Find where the given text appears and provide that cell's center as [X, Y] coordinate. 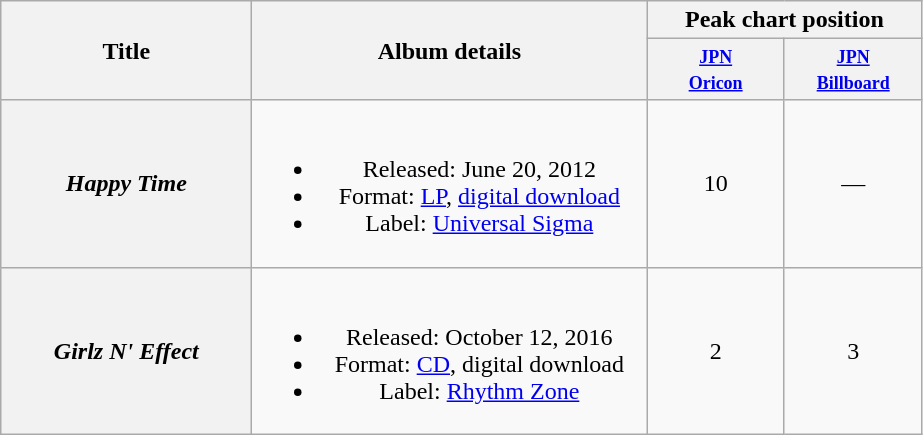
Album details [450, 50]
10 [716, 184]
JPNBillboard [853, 70]
Peak chart position [784, 20]
Released: October 12, 2016Format: CD, digital downloadLabel: Rhythm Zone [450, 350]
JPNOricon [716, 70]
Released: June 20, 2012Format: LP, digital downloadLabel: Universal Sigma [450, 184]
2 [716, 350]
3 [853, 350]
Happy Time [126, 184]
— [853, 184]
Title [126, 50]
Girlz N' Effect [126, 350]
